Return the [x, y] coordinate for the center point of the cell that contains the specified text.  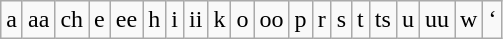
s [341, 20]
w [469, 20]
r [322, 20]
u [408, 20]
aa [38, 20]
oo [272, 20]
ii [195, 20]
a [12, 20]
i [175, 20]
‘ [492, 20]
ee [126, 20]
e [100, 20]
p [300, 20]
ch [72, 20]
t [361, 20]
o [242, 20]
h [154, 20]
k [220, 20]
uu [436, 20]
ts [382, 20]
